From the cell containing the given text, extract its center point as [x, y] coordinate. 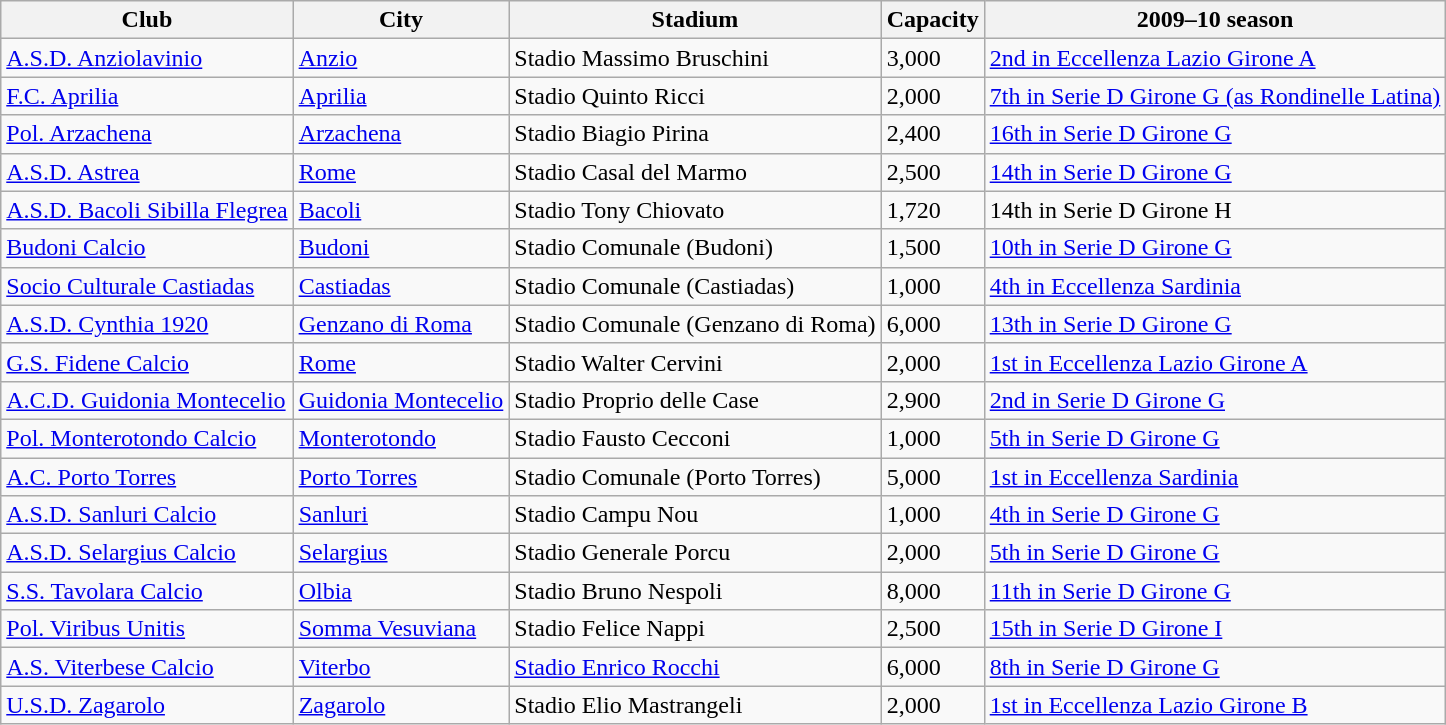
Stadio Felice Nappi [695, 629]
City [401, 20]
S.S. Tavolara Calcio [147, 591]
14th in Serie D Girone H [1215, 210]
Aprilia [401, 96]
Stadio Comunale (Budoni) [695, 248]
A.S.D. Cynthia 1920 [147, 324]
Stadio Comunale (Porto Torres) [695, 477]
Stadio Biagio Pirina [695, 134]
Club [147, 20]
Stadio Fausto Cecconi [695, 438]
2,400 [932, 134]
Genzano di Roma [401, 324]
4th in Eccellenza Sardinia [1215, 286]
8,000 [932, 591]
A.S.D. Sanluri Calcio [147, 515]
Stadio Tony Chiovato [695, 210]
1,500 [932, 248]
Stadio Campu Nou [695, 515]
A.S.D. Astrea [147, 172]
Capacity [932, 20]
Stadio Walter Cervini [695, 362]
2009–10 season [1215, 20]
1st in Eccellenza Lazio Girone A [1215, 362]
Castiadas [401, 286]
Stadio Comunale (Genzano di Roma) [695, 324]
Budoni [401, 248]
Stadio Generale Porcu [695, 553]
7th in Serie D Girone G (as Rondinelle Latina) [1215, 96]
4th in Serie D Girone G [1215, 515]
15th in Serie D Girone I [1215, 629]
Stadio Proprio delle Case [695, 400]
G.S. Fidene Calcio [147, 362]
Stadio Quinto Ricci [695, 96]
A.S. Viterbese Calcio [147, 667]
Somma Vesuviana [401, 629]
Pol. Viribus Unitis [147, 629]
Budoni Calcio [147, 248]
Stadium [695, 20]
Monterotondo [401, 438]
2nd in Eccellenza Lazio Girone A [1215, 58]
A.S.D. Anziolavinio [147, 58]
Arzachena [401, 134]
Stadio Comunale (Castiadas) [695, 286]
Viterbo [401, 667]
A.C. Porto Torres [147, 477]
Socio Culturale Castiadas [147, 286]
F.C. Aprilia [147, 96]
A.S.D. Selargius Calcio [147, 553]
14th in Serie D Girone G [1215, 172]
Zagarolo [401, 705]
3,000 [932, 58]
Olbia [401, 591]
10th in Serie D Girone G [1215, 248]
Anzio [401, 58]
Pol. Arzachena [147, 134]
11th in Serie D Girone G [1215, 591]
A.S.D. Bacoli Sibilla Flegrea [147, 210]
Stadio Casal del Marmo [695, 172]
Stadio Massimo Bruschini [695, 58]
Stadio Elio Mastrangeli [695, 705]
Selargius [401, 553]
Stadio Enrico Rocchi [695, 667]
Sanluri [401, 515]
8th in Serie D Girone G [1215, 667]
16th in Serie D Girone G [1215, 134]
2,900 [932, 400]
1,720 [932, 210]
13th in Serie D Girone G [1215, 324]
Porto Torres [401, 477]
1st in Eccellenza Lazio Girone B [1215, 705]
U.S.D. Zagarolo [147, 705]
1st in Eccellenza Sardinia [1215, 477]
Pol. Monterotondo Calcio [147, 438]
Bacoli [401, 210]
2nd in Serie D Girone G [1215, 400]
Stadio Bruno Nespoli [695, 591]
Guidonia Montecelio [401, 400]
A.C.D. Guidonia Montecelio [147, 400]
5,000 [932, 477]
